Search for the cell housing the specified text and yield its [X, Y] center coordinate. 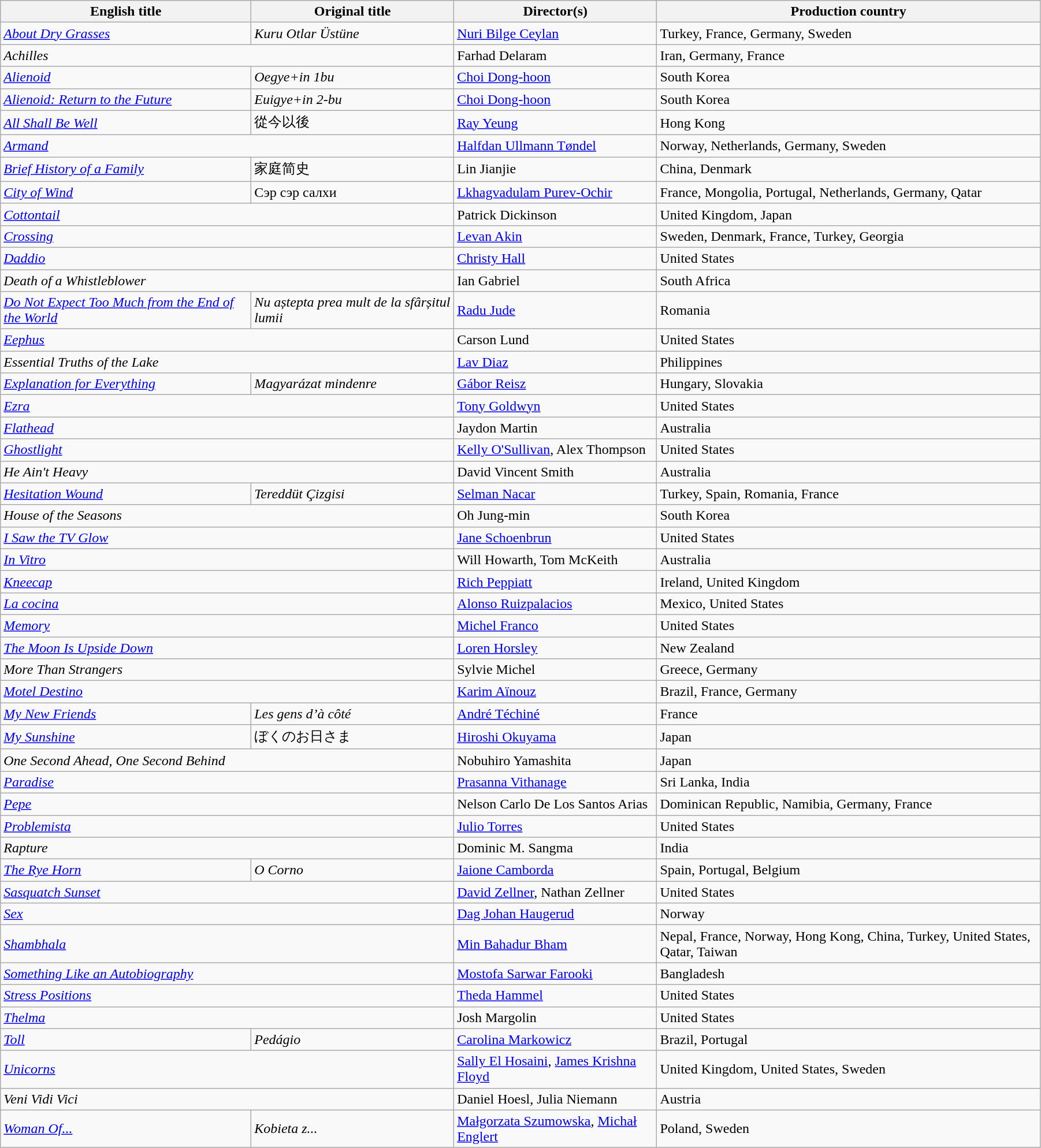
Selman Nacar [556, 494]
Min Bahadur Bham [556, 944]
Hong Kong [849, 122]
Josh Margolin [556, 1017]
Małgorzata Szumowska, Michał Englert [556, 1128]
Something Like an Autobiography [228, 974]
Hiroshi Okuyama [556, 737]
Problemista [228, 826]
Armand [228, 146]
Сэр сэр салхи [352, 192]
Les gens d’à côté [352, 714]
Dominican Republic, Namibia, Germany, France [849, 804]
United Kingdom, Japan [849, 214]
Turkey, Spain, Romania, France [849, 494]
Julio Torres [556, 826]
South Africa [849, 280]
Oh Jung-min [556, 516]
Shambhala [228, 944]
My Sunshine [126, 737]
Sally El Hosaini, James Krishna Floyd [556, 1069]
Jane Schoenbrun [556, 538]
Essential Truths of the Lake [228, 362]
Will Howarth, Tom McKeith [556, 560]
Nu aștepta prea mult de la sfârșitul lumii [352, 311]
China, Denmark [849, 170]
Eephus [228, 340]
Sex [228, 914]
Nuri Bilge Ceylan [556, 33]
Alienoid: Return to the Future [126, 99]
Michel Franco [556, 625]
Cottontail [228, 214]
Farhad Delaram [556, 55]
Magyarázat mindenre [352, 384]
Loren Horsley [556, 647]
Gábor Reisz [556, 384]
Carolina Markowicz [556, 1039]
Sylvie Michel [556, 670]
One Second Ahead, One Second Behind [228, 760]
Toll [126, 1039]
France [849, 714]
Nelson Carlo De Los Santos Arias [556, 804]
Kelly O'Sullivan, Alex Thompson [556, 450]
Oegye+in 1bu [352, 77]
Veni Vidi Vici [228, 1099]
I Saw the TV Glow [228, 538]
My New Friends [126, 714]
Lin Jianjie [556, 170]
Ghostlight [228, 450]
Lav Diaz [556, 362]
Production country [849, 12]
Unicorns [228, 1069]
Hungary, Slovakia [849, 384]
New Zealand [849, 647]
Austria [849, 1099]
Dag Johan Haugerud [556, 914]
Jaydon Martin [556, 428]
Pepe [228, 804]
France, Mongolia, Portugal, Netherlands, Germany, Qatar [849, 192]
Norway, Netherlands, Germany, Sweden [849, 146]
Nepal, France, Norway, Hong Kong, China, Turkey, United States, Qatar, Taiwan [849, 944]
Do Not Expect Too Much from the End of the World [126, 311]
Ian Gabriel [556, 280]
Nobuhiro Yamashita [556, 760]
City of Wind [126, 192]
Death of a Whistleblower [228, 280]
O Corno [352, 870]
Levan Akin [556, 236]
Original title [352, 12]
Iran, Germany, France [849, 55]
Prasanna Vithanage [556, 782]
Kobieta z... [352, 1128]
Achilles [228, 55]
Bangladesh [849, 974]
United Kingdom, United States, Sweden [849, 1069]
Woman Of... [126, 1128]
Carson Lund [556, 340]
家庭简史 [352, 170]
He Ain't Heavy [228, 472]
Theda Hammel [556, 996]
Romania [849, 311]
Radu Jude [556, 311]
Jaione Camborda [556, 870]
Hesitation Wound [126, 494]
Sri Lanka, India [849, 782]
Spain, Portugal, Belgium [849, 870]
Alienoid [126, 77]
ぼくのお日さま [352, 737]
Daddio [228, 258]
Tereddüt Çizgisi [352, 494]
La cocina [228, 603]
Patrick Dickinson [556, 214]
All Shall Be Well [126, 122]
Ray Yeung [556, 122]
Kuru Otlar Üstüne [352, 33]
Halfdan Ullmann Tøndel [556, 146]
Mostofa Sarwar Farooki [556, 974]
Brazil, Portugal [849, 1039]
Mexico, United States [849, 603]
English title [126, 12]
Norway [849, 914]
Poland, Sweden [849, 1128]
Pedágio [352, 1039]
Brief History of a Family [126, 170]
Tony Goldwyn [556, 406]
Greece, Germany [849, 670]
House of the Seasons [228, 516]
Turkey, France, Germany, Sweden [849, 33]
Christy Hall [556, 258]
Rapture [228, 848]
Motel Destino [228, 692]
從今以後 [352, 122]
Daniel Hoesl, Julia Niemann [556, 1099]
Philippines [849, 362]
David Zellner, Nathan Zellner [556, 892]
Ezra [228, 406]
Sweden, Denmark, France, Turkey, Georgia [849, 236]
Sasquatch Sunset [228, 892]
Memory [228, 625]
Flathead [228, 428]
Euigye+in 2-bu [352, 99]
The Moon Is Upside Down [228, 647]
In Vitro [228, 560]
Brazil, France, Germany [849, 692]
Director(s) [556, 12]
Stress Positions [228, 996]
Karim Aïnouz [556, 692]
Kneecap [228, 582]
Thelma [228, 1017]
André Téchiné [556, 714]
Alonso Ruizpalacios [556, 603]
India [849, 848]
More Than Strangers [228, 670]
Rich Peppiatt [556, 582]
Paradise [228, 782]
David Vincent Smith [556, 472]
Dominic M. Sangma [556, 848]
Lkhagvadulam Purev-Ochir [556, 192]
Explanation for Everything [126, 384]
Crossing [228, 236]
The Rye Horn [126, 870]
About Dry Grasses [126, 33]
Ireland, United Kingdom [849, 582]
